Return the [X, Y] coordinate for the center point of the cell that contains the specified text.  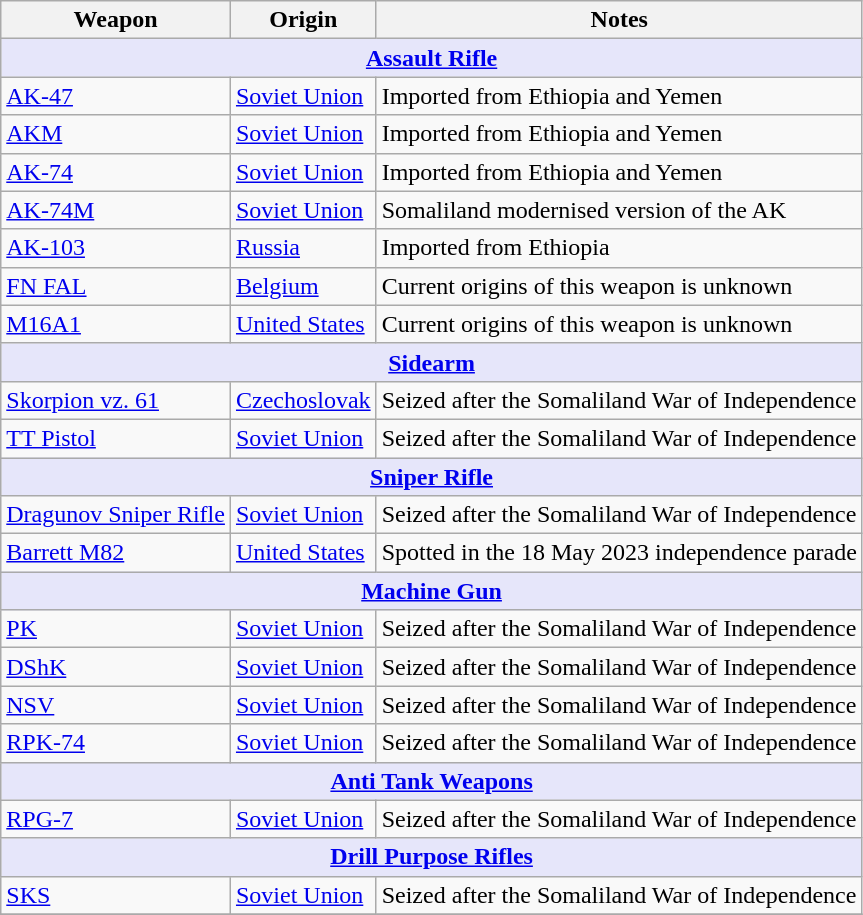
AK-74 [116, 172]
Russia [303, 248]
RPK-74 [116, 743]
Czechoslovak [303, 400]
AK-47 [116, 96]
Dragunov Sniper Rifle [116, 515]
Weapon [116, 20]
DShK [116, 667]
Anti Tank Weapons [432, 781]
Sidearm [432, 362]
PK [116, 629]
Notes [619, 20]
Skorpion vz. 61 [116, 400]
Belgium [303, 286]
Somaliland modernised version of the AK [619, 210]
Spotted in the 18 May 2023 independence parade [619, 553]
Barrett M82 [116, 553]
AK-103 [116, 248]
M16A1 [116, 324]
Origin [303, 20]
Sniper Rifle [432, 477]
RPG-7 [116, 819]
Drill Purpose Rifles [432, 857]
Imported from Ethiopia [619, 248]
Machine Gun [432, 591]
FN FAL [116, 286]
AKM [116, 134]
Assault Rifle [432, 58]
TT Pistol [116, 438]
NSV [116, 705]
AK-74M [116, 210]
SKS [116, 895]
